Find where the given text appears and provide that cell's center as [X, Y] coordinate. 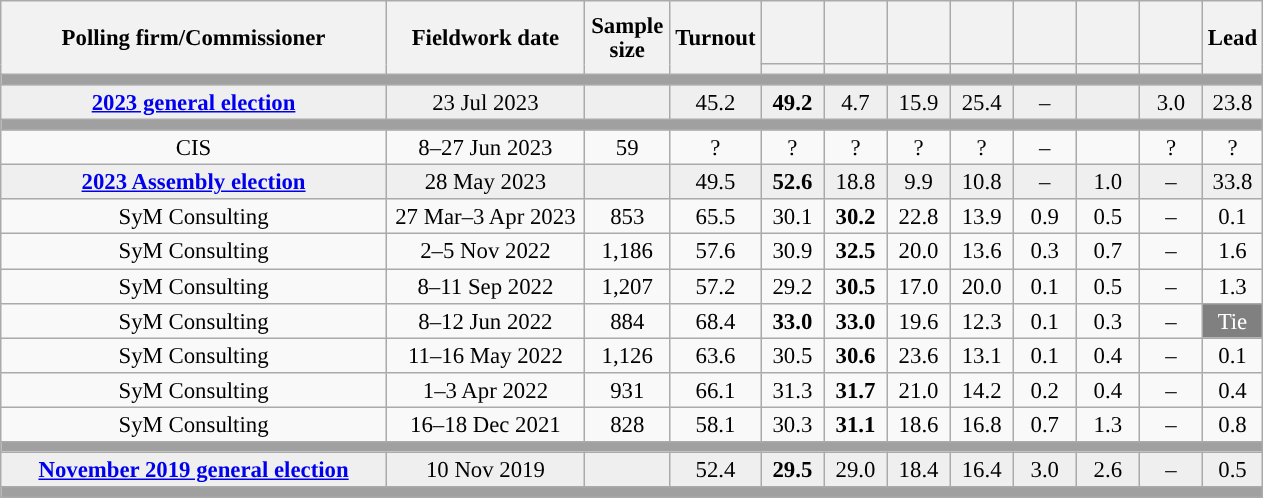
2023 general election [194, 102]
8–11 Sep 2022 [485, 286]
57.6 [716, 252]
30.2 [856, 218]
57.2 [716, 286]
18.6 [918, 424]
4.7 [856, 102]
9.9 [918, 182]
14.2 [982, 390]
8–12 Jun 2022 [485, 320]
17.0 [918, 286]
828 [627, 424]
68.4 [716, 320]
12.3 [982, 320]
0.9 [1044, 218]
November 2019 general election [194, 470]
18.4 [918, 470]
0.8 [1232, 424]
27 Mar–3 Apr 2023 [485, 218]
8–27 Jun 2023 [485, 148]
Fieldwork date [485, 38]
30.9 [792, 252]
52.6 [792, 182]
23.8 [1232, 102]
58.1 [716, 424]
2–5 Nov 2022 [485, 252]
19.6 [918, 320]
33.8 [1232, 182]
29.5 [792, 470]
63.6 [716, 356]
Sample size [627, 38]
31.3 [792, 390]
16.8 [982, 424]
28 May 2023 [485, 182]
49.5 [716, 182]
59 [627, 148]
CIS [194, 148]
0.2 [1044, 390]
32.5 [856, 252]
30.3 [792, 424]
11–16 May 2022 [485, 356]
13.6 [982, 252]
31.7 [856, 390]
16.4 [982, 470]
29.0 [856, 470]
1,207 [627, 286]
Lead [1232, 38]
13.9 [982, 218]
16–18 Dec 2021 [485, 424]
29.2 [792, 286]
25.4 [982, 102]
853 [627, 218]
30.6 [856, 356]
49.2 [792, 102]
1.0 [1108, 182]
21.0 [918, 390]
52.4 [716, 470]
1–3 Apr 2022 [485, 390]
2.6 [1108, 470]
45.2 [716, 102]
30.1 [792, 218]
31.1 [856, 424]
Polling firm/Commissioner [194, 38]
23 Jul 2023 [485, 102]
23.6 [918, 356]
2023 Assembly election [194, 182]
66.1 [716, 390]
15.9 [918, 102]
884 [627, 320]
Turnout [716, 38]
931 [627, 390]
13.1 [982, 356]
22.8 [918, 218]
1,186 [627, 252]
1.6 [1232, 252]
18.8 [856, 182]
Tie [1232, 320]
10 Nov 2019 [485, 470]
65.5 [716, 218]
1,126 [627, 356]
10.8 [982, 182]
